Extract the (X, Y) coordinate from the center of the cell holding the provided text.  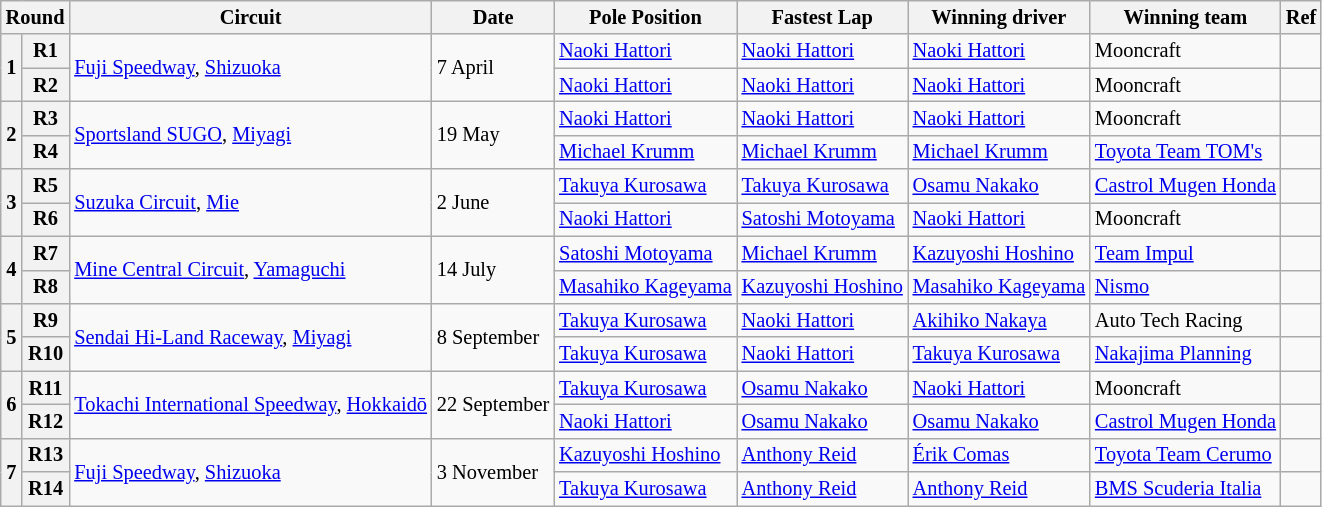
Nakajima Planning (1186, 354)
R3 (46, 118)
Érik Comas (999, 455)
Mine Central Circuit, Yamaguchi (250, 270)
8 September (493, 336)
Sportsland SUGO, Miyagi (250, 134)
1 (12, 68)
Circuit (250, 17)
Pole Position (645, 17)
Team Impul (1186, 253)
Nismo (1186, 287)
BMS Scuderia Italia (1186, 489)
R9 (46, 320)
14 July (493, 270)
Winning driver (999, 17)
3 (12, 202)
Toyota Team Cerumo (1186, 455)
R13 (46, 455)
22 September (493, 404)
7 (12, 472)
R14 (46, 489)
2 June (493, 202)
2 (12, 134)
Tokachi International Speedway, Hokkaidō (250, 404)
Toyota Team TOM's (1186, 152)
4 (12, 270)
Round (36, 17)
3 November (493, 472)
R1 (46, 51)
R8 (46, 287)
Sendai Hi-Land Raceway, Miyagi (250, 336)
R6 (46, 219)
Auto Tech Racing (1186, 320)
Winning team (1186, 17)
Suzuka Circuit, Mie (250, 202)
R12 (46, 421)
Fastest Lap (822, 17)
R7 (46, 253)
19 May (493, 134)
R5 (46, 186)
Ref (1301, 17)
R11 (46, 388)
7 April (493, 68)
6 (12, 404)
Akihiko Nakaya (999, 320)
R4 (46, 152)
5 (12, 336)
R10 (46, 354)
R2 (46, 85)
Date (493, 17)
